Output the (x, y) coordinate of the center of the cell containing the given text.  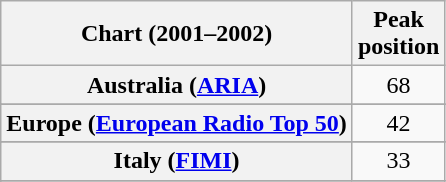
33 (398, 161)
Australia (ARIA) (177, 85)
Europe (European Radio Top 50) (177, 123)
68 (398, 85)
42 (398, 123)
Chart (2001–2002) (177, 34)
Italy (FIMI) (177, 161)
Peakposition (398, 34)
